For the text-containing cell, return its midpoint in (x, y) coordinate format. 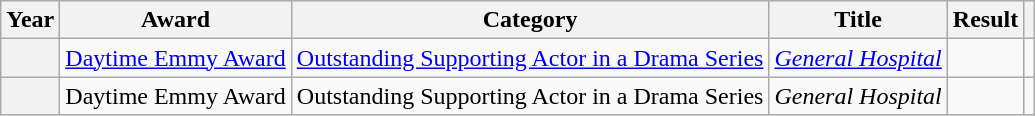
Year (30, 20)
Title (858, 20)
Award (176, 20)
Result (985, 20)
Category (530, 20)
